Locate the cell with the specified text and output its [X, Y] center coordinate. 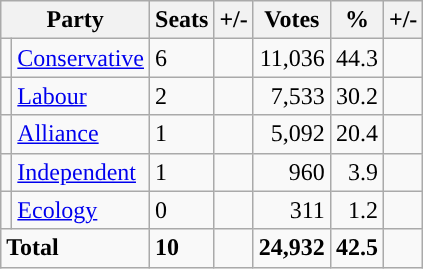
30.2 [356, 96]
1.2 [356, 210]
11,036 [292, 58]
Alliance [81, 134]
24,932 [292, 248]
42.5 [356, 248]
2 [182, 96]
3.9 [356, 172]
6 [182, 58]
Ecology [81, 210]
10 [182, 248]
Labour [81, 96]
0 [182, 210]
20.4 [356, 134]
Conservative [81, 58]
5,092 [292, 134]
Total [76, 248]
311 [292, 210]
Votes [292, 20]
7,533 [292, 96]
Party [76, 20]
44.3 [356, 58]
Seats [182, 20]
960 [292, 172]
Independent [81, 172]
% [356, 20]
